Pinpoint the cell where the given text exists, returning its (x, y) midpoint coordinate. 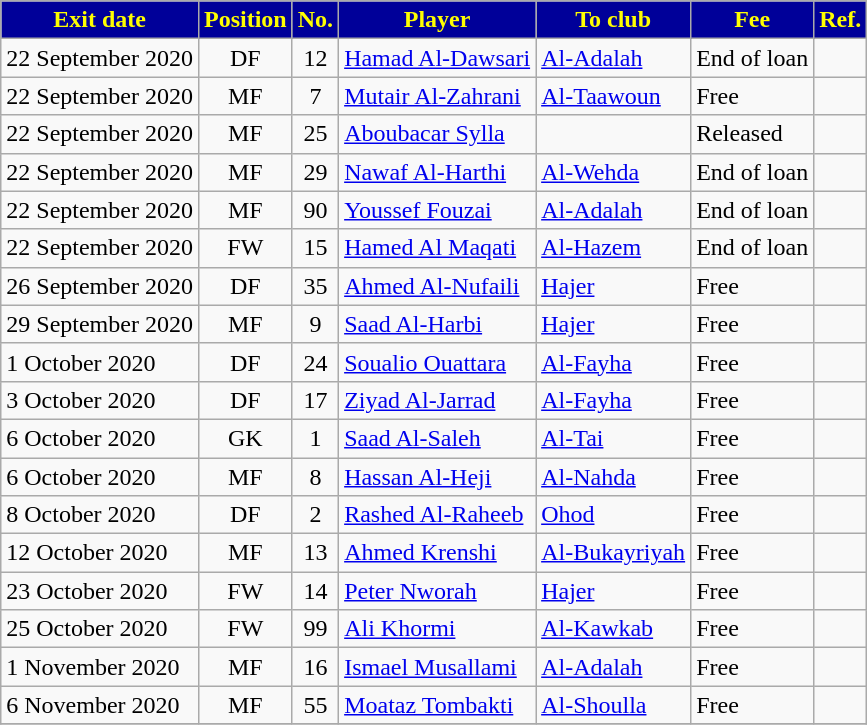
Al-Tai (614, 438)
8 (315, 477)
16 (315, 667)
Exit date (100, 20)
Moataz Tombakti (438, 705)
35 (315, 286)
Released (752, 134)
Ismael Musallami (438, 667)
Fee (752, 20)
1 October 2020 (100, 362)
6 November 2020 (100, 705)
25 October 2020 (100, 629)
29 September 2020 (100, 324)
GK (245, 438)
Ahmed Krenshi (438, 553)
25 (315, 134)
23 October 2020 (100, 591)
Youssef Fouzai (438, 210)
90 (315, 210)
No. (315, 20)
1 (315, 438)
Soualio Ouattara (438, 362)
Mutair Al-Zahrani (438, 96)
Al-Hazem (614, 248)
15 (315, 248)
Ahmed Al-Nufaili (438, 286)
Nawaf Al-Harthi (438, 172)
17 (315, 400)
Al-Kawkab (614, 629)
Ohod (614, 515)
Player (438, 20)
13 (315, 553)
9 (315, 324)
99 (315, 629)
29 (315, 172)
Hassan Al-Heji (438, 477)
Saad Al-Saleh (438, 438)
3 October 2020 (100, 400)
2 (315, 515)
Position (245, 20)
Aboubacar Sylla (438, 134)
12 October 2020 (100, 553)
1 November 2020 (100, 667)
24 (315, 362)
Al-Bukayriyah (614, 553)
Hamed Al Maqati (438, 248)
Saad Al-Harbi (438, 324)
7 (315, 96)
Ali Khormi (438, 629)
Peter Nworah (438, 591)
Al-Nahda (614, 477)
To club (614, 20)
Al-Shoulla (614, 705)
Al-Taawoun (614, 96)
12 (315, 58)
Al-Wehda (614, 172)
Ziyad Al-Jarrad (438, 400)
14 (315, 591)
8 October 2020 (100, 515)
26 September 2020 (100, 286)
Ref. (840, 20)
55 (315, 705)
Rashed Al-Raheeb (438, 515)
Hamad Al-Dawsari (438, 58)
